For the text-containing cell, return its midpoint in [X, Y] coordinate format. 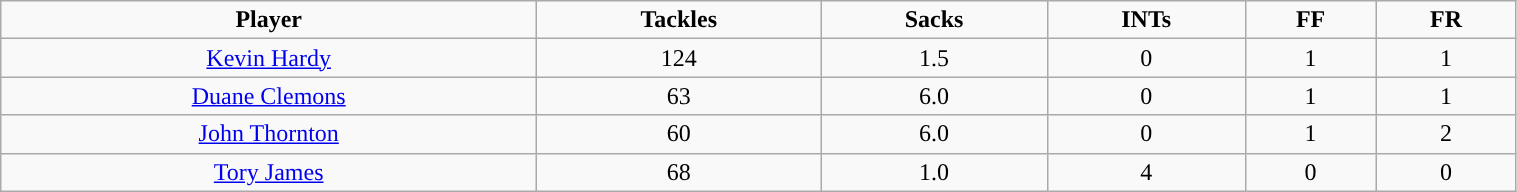
124 [679, 58]
FR [1446, 20]
60 [679, 134]
63 [679, 96]
FF [1310, 20]
2 [1446, 134]
INTs [1146, 20]
1.5 [934, 58]
Tory James [269, 172]
68 [679, 172]
Sacks [934, 20]
Kevin Hardy [269, 58]
Tackles [679, 20]
John Thornton [269, 134]
1.0 [934, 172]
Duane Clemons [269, 96]
Player [269, 20]
4 [1146, 172]
